Output the (x, y) coordinate of the center of the cell containing the given text.  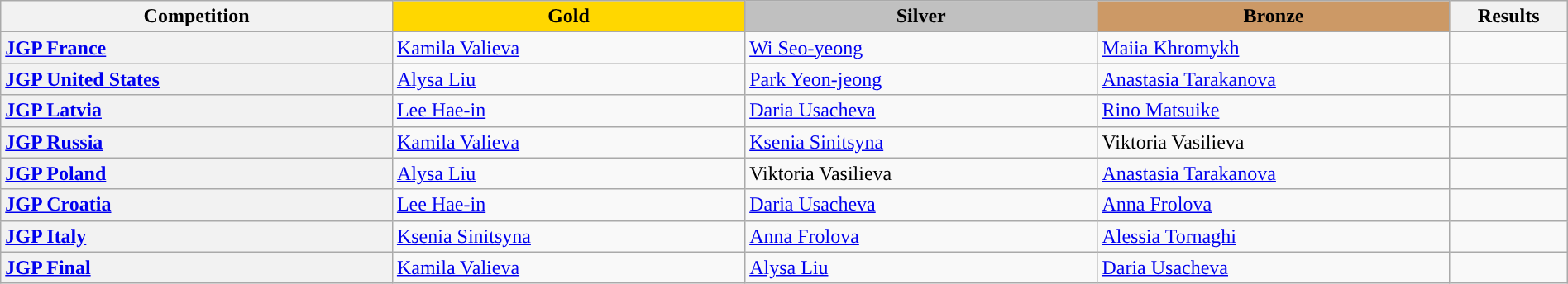
Rino Matsuike (1274, 111)
Alessia Tornaghi (1274, 236)
Results (1508, 17)
JGP Croatia (197, 205)
JGP Russia (197, 142)
JGP Poland (197, 173)
Maiia Khromykh (1274, 48)
Bronze (1274, 17)
Competition (197, 17)
Silver (921, 17)
JGP United States (197, 79)
JGP Latvia (197, 111)
JGP Italy (197, 236)
Gold (568, 17)
JGP France (197, 48)
Park Yeon-jeong (921, 79)
Wi Seo-yeong (921, 48)
JGP Final (197, 267)
